Scan for the cell matching the given text and deliver its [X, Y] coordinate at center. 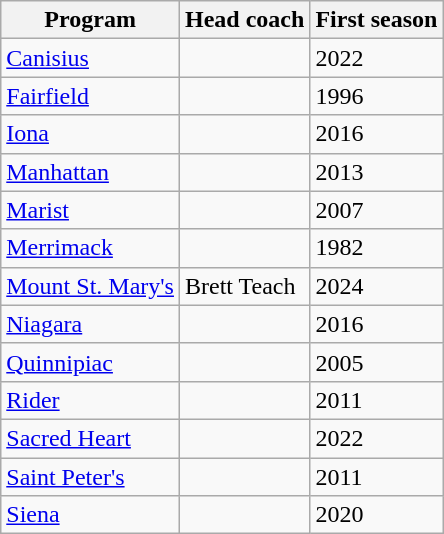
Sacred Heart [90, 438]
Program [90, 20]
Iona [90, 134]
Manhattan [90, 172]
Head coach [244, 20]
Saint Peter's [90, 477]
1996 [376, 96]
2024 [376, 286]
Marist [90, 210]
Mount St. Mary's [90, 286]
First season [376, 20]
Siena [90, 515]
Merrimack [90, 248]
Fairfield [90, 96]
2007 [376, 210]
Quinnipiac [90, 362]
Brett Teach [244, 286]
2005 [376, 362]
1982 [376, 248]
Rider [90, 400]
2020 [376, 515]
Canisius [90, 58]
Niagara [90, 324]
2013 [376, 172]
